Detect which cell encompasses the target text, then output its [X, Y] center coordinate. 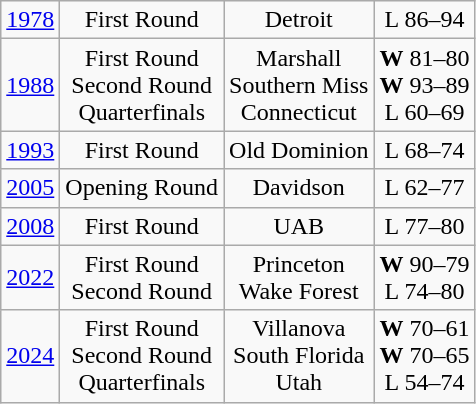
L 86–94 [424, 20]
1978 [30, 20]
Opening Round [142, 188]
W 81–80W 93–89L 60–69 [424, 85]
L 62–77 [424, 188]
L 77–80 [424, 226]
W 90–79L 74–80 [424, 278]
Old Dominion [299, 150]
L 68–74 [424, 150]
First RoundSecond Round [142, 278]
1993 [30, 150]
UAB [299, 226]
2024 [30, 356]
W 70–61W 70–65L 54–74 [424, 356]
MarshallSouthern MissConnecticut [299, 85]
1988 [30, 85]
VillanovaSouth FloridaUtah [299, 356]
2022 [30, 278]
2008 [30, 226]
2005 [30, 188]
PrincetonWake Forest [299, 278]
Detroit [299, 20]
Davidson [299, 188]
